For the text-containing cell, return its midpoint in [x, y] coordinate format. 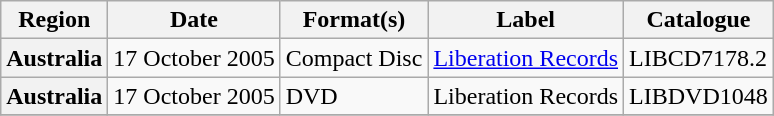
Date [194, 20]
Label [526, 20]
DVD [354, 96]
Compact Disc [354, 58]
LIBCD7178.2 [699, 58]
Format(s) [354, 20]
Catalogue [699, 20]
LIBDVD1048 [699, 96]
Region [54, 20]
